Locate the cell with the specified text and output its (X, Y) center coordinate. 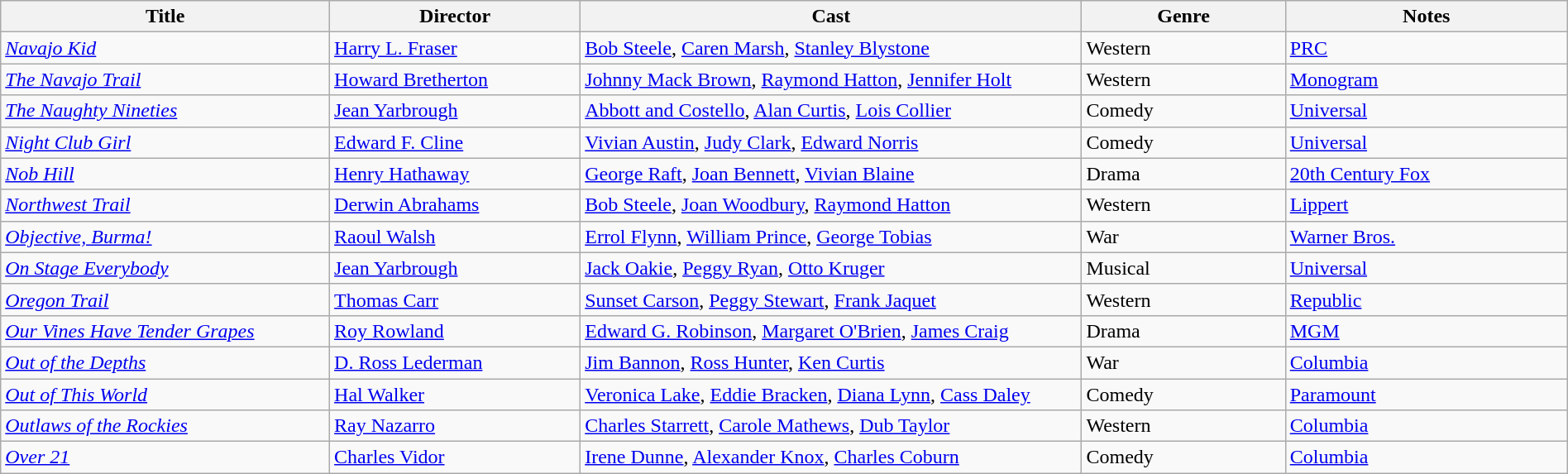
Northwest Trail (165, 205)
Night Club Girl (165, 142)
Lippert (1426, 205)
Monogram (1426, 79)
Howard Bretherton (455, 79)
Charles Starrett, Carole Mathews, Dub Taylor (831, 426)
Derwin Abrahams (455, 205)
Out of the Depths (165, 362)
Navajo Kid (165, 48)
Musical (1183, 268)
Charles Vidor (455, 457)
Jim Bannon, Ross Hunter, Ken Curtis (831, 362)
MGM (1426, 331)
Over 21 (165, 457)
Genre (1183, 17)
Outlaws of the Rockies (165, 426)
Hal Walker (455, 395)
The Naughty Nineties (165, 111)
Veronica Lake, Eddie Bracken, Diana Lynn, Cass Daley (831, 395)
On Stage Everybody (165, 268)
Edward G. Robinson, Margaret O'Brien, James Craig (831, 331)
Director (455, 17)
Ray Nazarro (455, 426)
Raoul Walsh (455, 237)
Oregon Trail (165, 299)
Thomas Carr (455, 299)
Abbott and Costello, Alan Curtis, Lois Collier (831, 111)
Bob Steele, Joan Woodbury, Raymond Hatton (831, 205)
Cast (831, 17)
Johnny Mack Brown, Raymond Hatton, Jennifer Holt (831, 79)
The Navajo Trail (165, 79)
Sunset Carson, Peggy Stewart, Frank Jaquet (831, 299)
PRC (1426, 48)
Out of This World (165, 395)
Bob Steele, Caren Marsh, Stanley Blystone (831, 48)
Republic (1426, 299)
Harry L. Fraser (455, 48)
Nob Hill (165, 174)
Errol Flynn, William Prince, George Tobias (831, 237)
Henry Hathaway (455, 174)
Jack Oakie, Peggy Ryan, Otto Kruger (831, 268)
D. Ross Lederman (455, 362)
George Raft, Joan Bennett, Vivian Blaine (831, 174)
Vivian Austin, Judy Clark, Edward Norris (831, 142)
Edward F. Cline (455, 142)
Irene Dunne, Alexander Knox, Charles Coburn (831, 457)
Our Vines Have Tender Grapes (165, 331)
Warner Bros. (1426, 237)
Notes (1426, 17)
Roy Rowland (455, 331)
Title (165, 17)
Objective, Burma! (165, 237)
Paramount (1426, 395)
20th Century Fox (1426, 174)
